Locate the cell with the specified text and output its [X, Y] center coordinate. 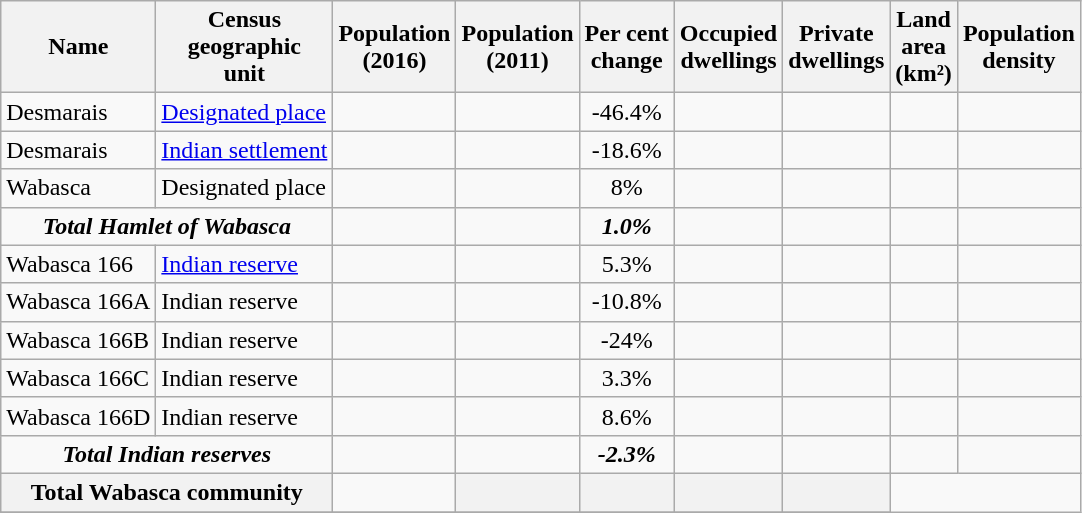
Wabasca 166 [78, 264]
-46.4% [626, 112]
Landarea(km²) [924, 47]
Total Hamlet of Wabasca [167, 226]
Population(2011) [518, 47]
Wabasca 166D [78, 416]
Indian settlement [244, 150]
Wabasca 166C [78, 378]
Wabasca [78, 188]
-18.6% [626, 150]
8% [626, 188]
Wabasca 166B [78, 340]
1.0% [626, 226]
Total Indian reserves [167, 454]
Name [78, 47]
3.3% [626, 378]
Per centchange [626, 47]
5.3% [626, 264]
8.6% [626, 416]
-24% [626, 340]
Populationdensity [1018, 47]
Occupieddwellings [728, 47]
-10.8% [626, 302]
Censusgeographicunit [244, 47]
Privatedwellings [836, 47]
Total Wabasca community [167, 492]
-2.3% [626, 454]
Population(2016) [394, 47]
Wabasca 166A [78, 302]
